Return the [X, Y] coordinate for the center point of the cell that contains the specified text.  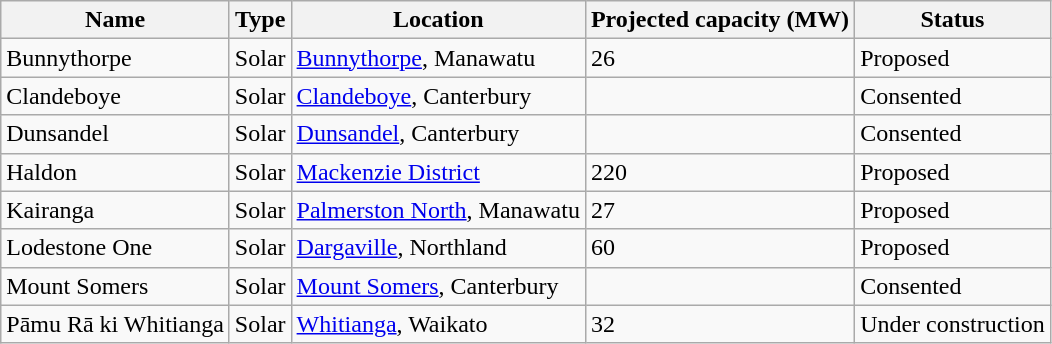
Mackenzie District [438, 172]
Dunsandel, Canterbury [438, 134]
Bunnythorpe, Manawatu [438, 58]
220 [720, 172]
Whitianga, Waikato [438, 324]
Clandeboye, Canterbury [438, 96]
26 [720, 58]
Lodestone One [116, 248]
Name [116, 20]
60 [720, 248]
Bunnythorpe [116, 58]
Kairanga [116, 210]
Pāmu Rā ki Whitianga [116, 324]
27 [720, 210]
Haldon [116, 172]
Mount Somers [116, 286]
Dunsandel [116, 134]
32 [720, 324]
Projected capacity (MW) [720, 20]
Clandeboye [116, 96]
Dargaville, Northland [438, 248]
Mount Somers, Canterbury [438, 286]
Under construction [953, 324]
Type [260, 20]
Location [438, 20]
Status [953, 20]
Palmerston North, Manawatu [438, 210]
